Return the (x, y) coordinate for the center point of the cell that contains the specified text.  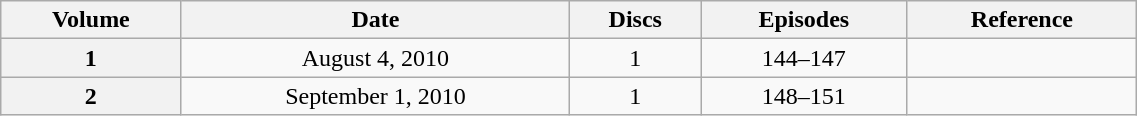
Episodes (804, 20)
Reference (1022, 20)
Discs (636, 20)
Volume (91, 20)
148–151 (804, 96)
Date (376, 20)
144–147 (804, 58)
August 4, 2010 (376, 58)
2 (91, 96)
September 1, 2010 (376, 96)
